Determine the [x, y] coordinate at the center of the cell enclosing the given text.  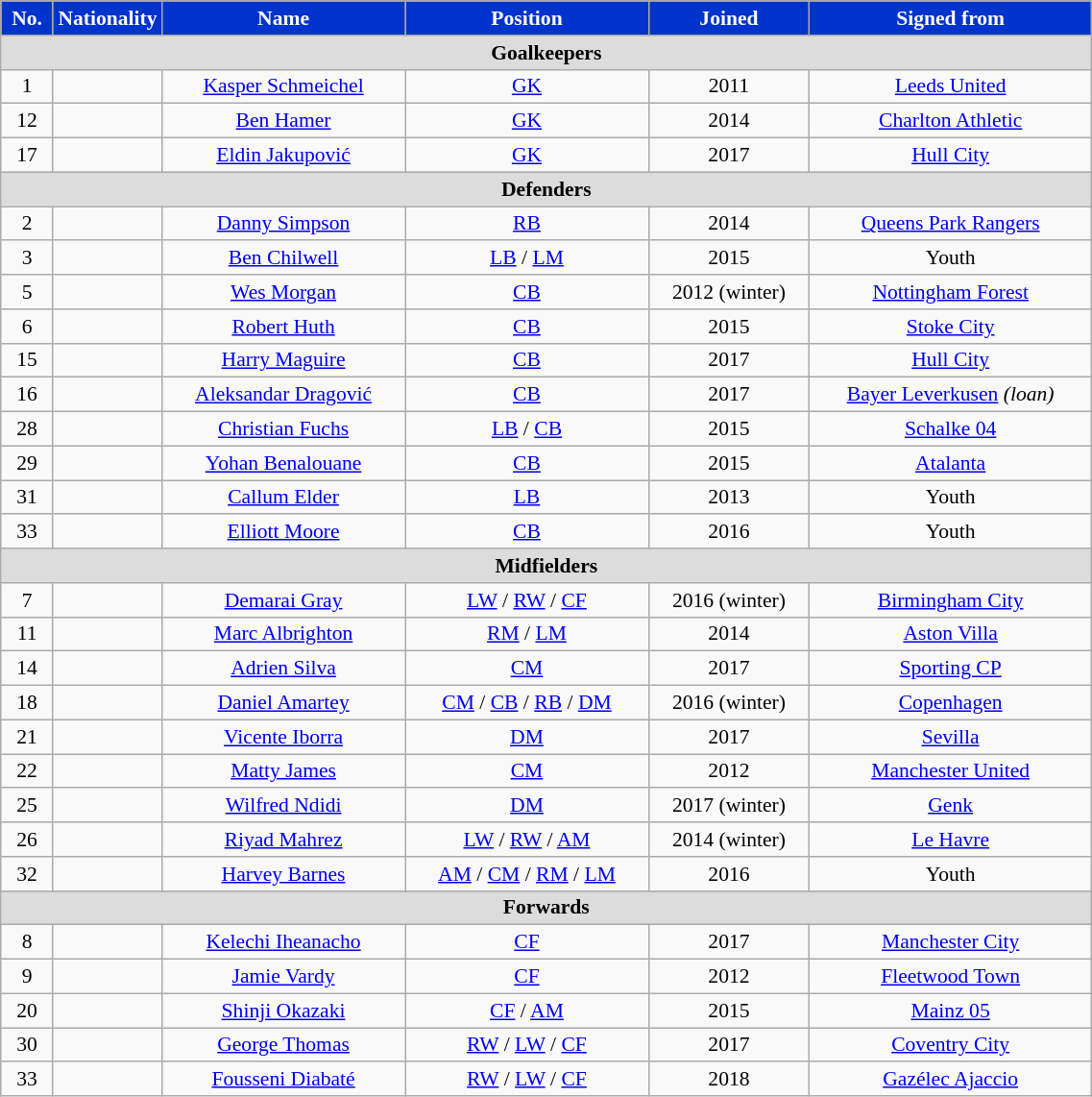
22 [27, 771]
Le Havre [950, 840]
5 [27, 292]
Coventry City [950, 1045]
George Thomas [284, 1045]
Harry Maguire [284, 360]
AM / CM / RM / LM [527, 874]
Robert Huth [284, 327]
CM / CB / RB / DM [527, 703]
2012 (winter) [728, 292]
21 [27, 737]
Daniel Amartey [284, 703]
Ben Hamer [284, 121]
2014 (winter) [728, 840]
Aleksandar Dragović [284, 395]
Marc Albrighton [284, 634]
No. [27, 18]
6 [27, 327]
Goalkeepers [546, 53]
12 [27, 121]
RB [527, 224]
28 [27, 429]
30 [27, 1045]
Elliott Moore [284, 532]
Name [284, 18]
Christian Fuchs [284, 429]
Jamie Vardy [284, 977]
RM / LM [527, 634]
Bayer Leverkusen (loan) [950, 395]
Shinji Okazaki [284, 1011]
17 [27, 156]
15 [27, 360]
25 [27, 806]
Kasper Schmeichel [284, 86]
Matty James [284, 771]
Wes Morgan [284, 292]
Callum Elder [284, 498]
18 [27, 703]
LW / RW / AM [527, 840]
26 [27, 840]
2017 (winter) [728, 806]
LB / LM [527, 258]
Queens Park Rangers [950, 224]
Kelechi Iheanacho [284, 942]
Riyad Mahrez [284, 840]
16 [27, 395]
Wilfred Ndidi [284, 806]
29 [27, 463]
Sevilla [950, 737]
Position [527, 18]
14 [27, 669]
Yohan Benalouane [284, 463]
Fleetwood Town [950, 977]
3 [27, 258]
Aston Villa [950, 634]
2018 [728, 1080]
Gazélec Ajaccio [950, 1080]
Danny Simpson [284, 224]
2013 [728, 498]
Demarai Gray [284, 600]
9 [27, 977]
7 [27, 600]
Nottingham Forest [950, 292]
Sporting CP [950, 669]
Ben Chilwell [284, 258]
11 [27, 634]
2011 [728, 86]
Charlton Athletic [950, 121]
Birmingham City [950, 600]
Defenders [546, 189]
Atalanta [950, 463]
Manchester City [950, 942]
LB / CB [527, 429]
2 [27, 224]
31 [27, 498]
CF / AM [527, 1011]
Adrien Silva [284, 669]
Stoke City [950, 327]
LW / RW / CF [527, 600]
1 [27, 86]
32 [27, 874]
Fousseni Diabaté [284, 1080]
Nationality [108, 18]
Leeds United [950, 86]
20 [27, 1011]
Copenhagen [950, 703]
Signed from [950, 18]
Forwards [546, 908]
LB [527, 498]
Manchester United [950, 771]
Midfielders [546, 566]
Schalke 04 [950, 429]
Genk [950, 806]
8 [27, 942]
Harvey Barnes [284, 874]
Mainz 05 [950, 1011]
Vicente Iborra [284, 737]
Joined [728, 18]
Eldin Jakupović [284, 156]
